Return the [x, y] coordinate for the center point of the cell that contains the specified text.  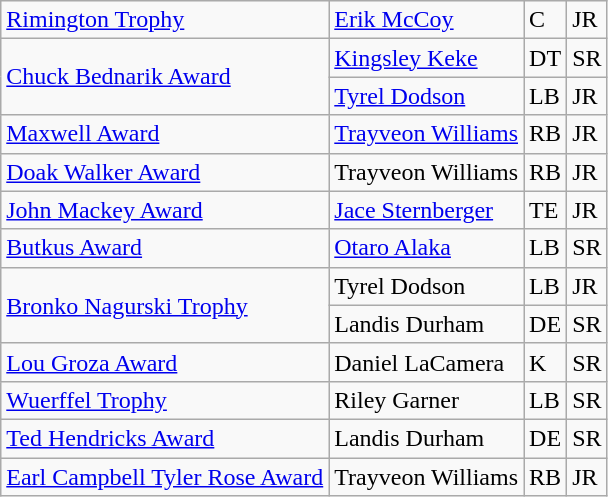
Erik McCoy [426, 20]
Lou Groza Award [165, 362]
Riley Garner [426, 400]
K [546, 362]
Rimington Trophy [165, 20]
Ted Hendricks Award [165, 438]
C [546, 20]
Doak Walker Award [165, 172]
Jace Sternberger [426, 210]
John Mackey Award [165, 210]
Otaro Alaka [426, 248]
Earl Campbell Tyler Rose Award [165, 477]
Kingsley Keke [426, 58]
TE [546, 210]
DT [546, 58]
Maxwell Award [165, 134]
Wuerffel Trophy [165, 400]
Chuck Bednarik Award [165, 77]
Bronko Nagurski Trophy [165, 305]
Daniel LaCamera [426, 362]
Butkus Award [165, 248]
